Pinpoint the cell where the given text exists, returning its (x, y) midpoint coordinate. 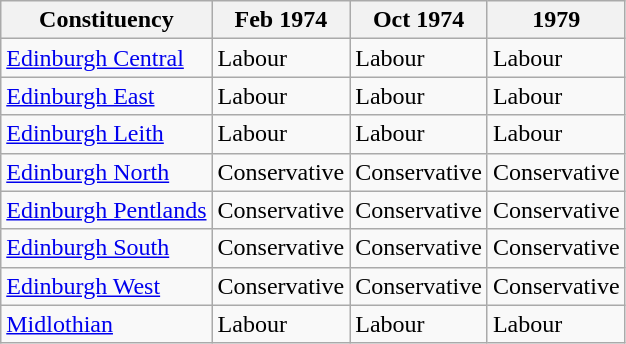
Feb 1974 (281, 20)
Edinburgh South (106, 248)
Edinburgh Pentlands (106, 210)
Edinburgh Leith (106, 134)
1979 (556, 20)
Midlothian (106, 324)
Constituency (106, 20)
Edinburgh Central (106, 58)
Edinburgh West (106, 286)
Edinburgh North (106, 172)
Edinburgh East (106, 96)
Oct 1974 (419, 20)
